Locate the cell with the specified text and output its [x, y] center coordinate. 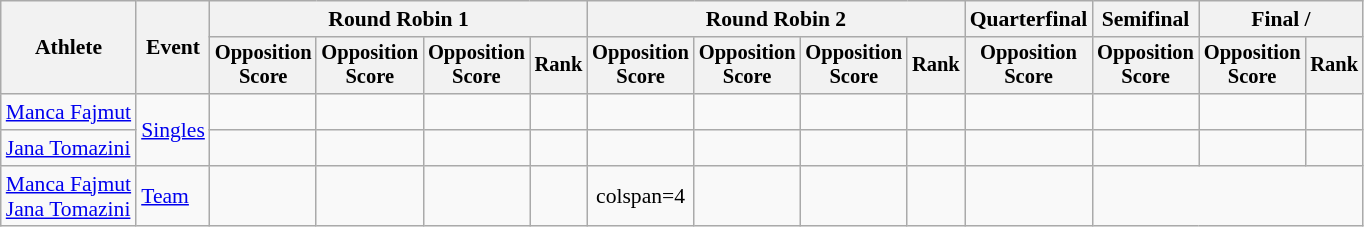
Semifinal [1146, 19]
Quarterfinal [1029, 19]
Manca Fajmut [68, 112]
Singles [173, 130]
Final / [1281, 19]
Team [173, 196]
colspan=4 [640, 196]
Event [173, 48]
Jana Tomazini [68, 148]
Athlete [68, 48]
Manca FajmutJana Tomazini [68, 196]
Round Robin 2 [776, 19]
Round Robin 1 [398, 19]
